Determine the (X, Y) coordinate at the center of the cell enclosing the given text.  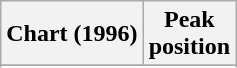
Chart (1996) (72, 34)
Peakposition (189, 34)
